Output the [x, y] coordinate of the center of the cell containing the given text.  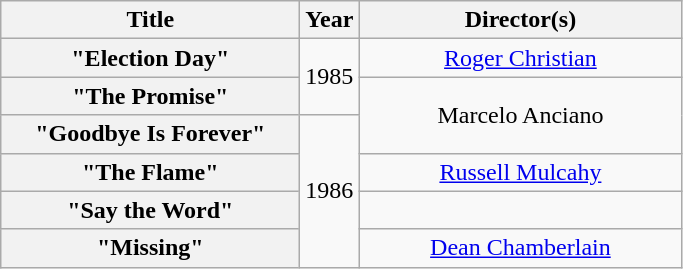
"Missing" [150, 248]
Russell Mulcahy [520, 172]
"The Flame" [150, 172]
Roger Christian [520, 58]
"The Promise" [150, 96]
"Election Day" [150, 58]
1986 [330, 191]
Title [150, 20]
Director(s) [520, 20]
Marcelo Anciano [520, 115]
1985 [330, 77]
"Say the Word" [150, 210]
"Goodbye Is Forever" [150, 134]
Dean Chamberlain [520, 248]
Year [330, 20]
